Find where the given text appears and provide that cell's center as (x, y) coordinate. 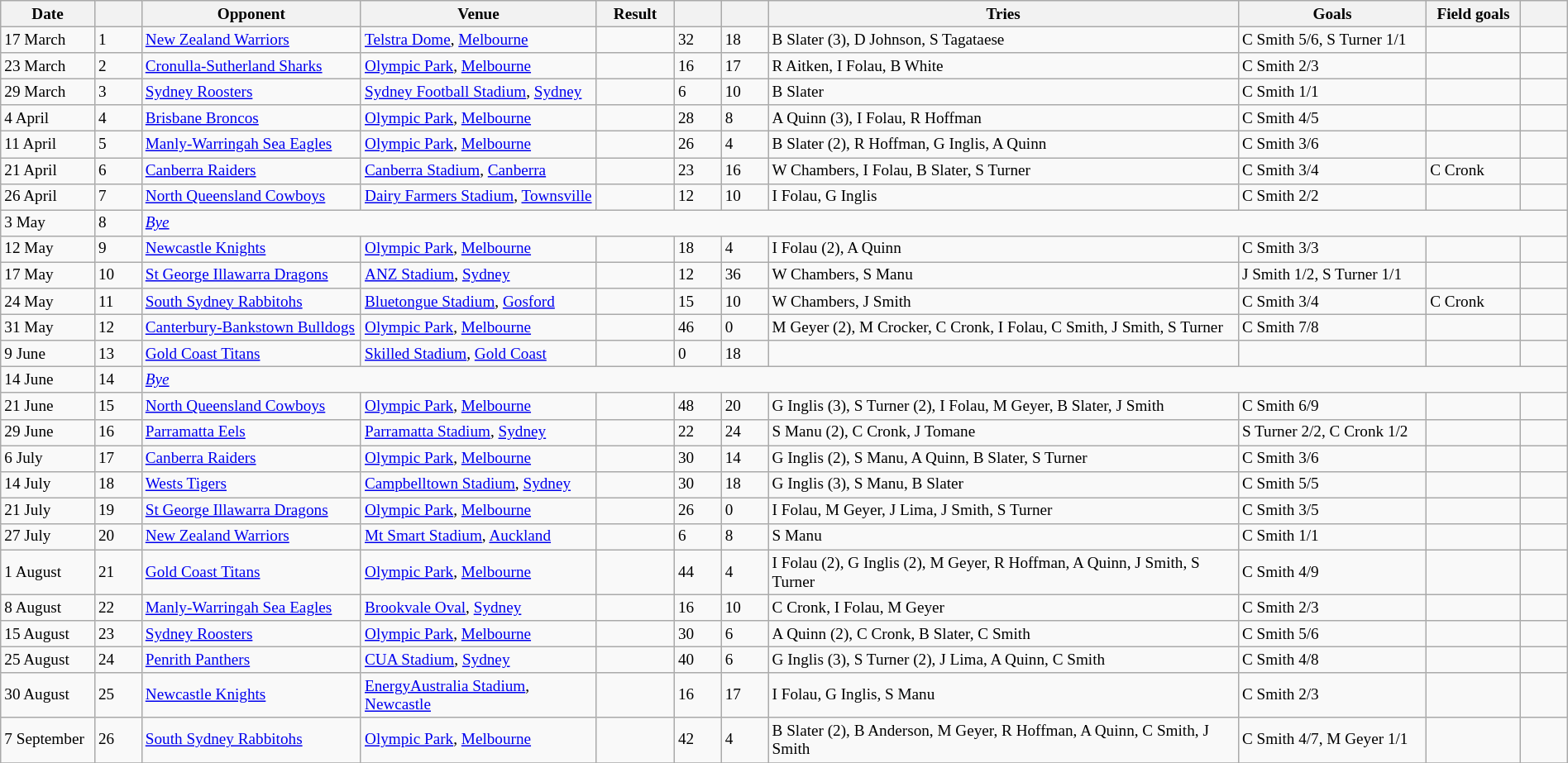
Skilled Stadium, Gold Coast (478, 354)
R Aitken, I Folau, B White (1003, 66)
11 (117, 302)
Opponent (251, 14)
C Smith 5/6 (1331, 634)
36 (744, 275)
Telstra Dome, Melbourne (478, 40)
8 August (48, 608)
Field goals (1474, 14)
B Slater (3), D Johnson, S Tagataese (1003, 40)
7 (117, 197)
4 April (48, 118)
29 June (48, 432)
Parramatta Eels (251, 432)
W Chambers, I Folau, B Slater, S Turner (1003, 170)
Bluetongue Stadium, Gosford (478, 302)
C Smith 3/5 (1331, 511)
S Turner 2/2, C Cronk 1/2 (1331, 432)
25 August (48, 660)
I Folau, G Inglis, S Manu (1003, 695)
Canberra Stadium, Canberra (478, 170)
44 (698, 572)
29 March (48, 92)
3 (117, 92)
Brisbane Broncos (251, 118)
Sydney Football Stadium, Sydney (478, 92)
Mt Smart Stadium, Auckland (478, 536)
J Smith 1/2, S Turner 1/1 (1331, 275)
Penrith Panthers (251, 660)
28 (698, 118)
ANZ Stadium, Sydney (478, 275)
42 (698, 740)
30 August (48, 695)
21 July (48, 511)
S Manu (2), C Cronk, J Tomane (1003, 432)
C Smith 4/9 (1331, 572)
5 (117, 145)
G Inglis (3), S Turner (2), I Folau, M Geyer, B Slater, J Smith (1003, 406)
23 March (48, 66)
C Smith 7/8 (1331, 327)
S Manu (1003, 536)
3 May (48, 223)
Campbelltown Stadium, Sydney (478, 484)
Goals (1331, 14)
A Quinn (2), C Cronk, B Slater, C Smith (1003, 634)
11 April (48, 145)
B Slater (2), B Anderson, M Geyer, R Hoffman, A Quinn, C Smith, J Smith (1003, 740)
1 August (48, 572)
17 March (48, 40)
14 June (48, 380)
14 July (48, 484)
I Folau, M Geyer, J Lima, J Smith, S Turner (1003, 511)
A Quinn (3), I Folau, R Hoffman (1003, 118)
26 April (48, 197)
I Folau, G Inglis (1003, 197)
B Slater (1003, 92)
C Smith 2/2 (1331, 197)
17 May (48, 275)
M Geyer (2), M Crocker, C Cronk, I Folau, C Smith, J Smith, S Turner (1003, 327)
27 July (48, 536)
Dairy Farmers Stadium, Townsville (478, 197)
C Smith 4/7, M Geyer 1/1 (1331, 740)
7 September (48, 740)
Venue (478, 14)
W Chambers, S Manu (1003, 275)
15 August (48, 634)
40 (698, 660)
Wests Tigers (251, 484)
21 June (48, 406)
32 (698, 40)
46 (698, 327)
Canterbury-Bankstown Bulldogs (251, 327)
Cronulla-Sutherland Sharks (251, 66)
24 May (48, 302)
2 (117, 66)
C Smith 4/8 (1331, 660)
12 May (48, 249)
B Slater (2), R Hoffman, G Inglis, A Quinn (1003, 145)
31 May (48, 327)
C Smith 5/5 (1331, 484)
19 (117, 511)
48 (698, 406)
Date (48, 14)
25 (117, 695)
9 (117, 249)
C Smith 4/5 (1331, 118)
C Smith 5/6, S Turner 1/1 (1331, 40)
Result (635, 14)
9 June (48, 354)
G Inglis (3), S Manu, B Slater (1003, 484)
C Smith 3/3 (1331, 249)
1 (117, 40)
21 (117, 572)
13 (117, 354)
W Chambers, J Smith (1003, 302)
C Smith 6/9 (1331, 406)
C Cronk, I Folau, M Geyer (1003, 608)
EnergyAustralia Stadium, Newcastle (478, 695)
21 April (48, 170)
Parramatta Stadium, Sydney (478, 432)
I Folau (2), A Quinn (1003, 249)
6 July (48, 458)
G Inglis (3), S Turner (2), J Lima, A Quinn, C Smith (1003, 660)
I Folau (2), G Inglis (2), M Geyer, R Hoffman, A Quinn, J Smith, S Turner (1003, 572)
G Inglis (2), S Manu, A Quinn, B Slater, S Turner (1003, 458)
Tries (1003, 14)
CUA Stadium, Sydney (478, 660)
Brookvale Oval, Sydney (478, 608)
